For the text-containing cell, return its midpoint in (X, Y) coordinate format. 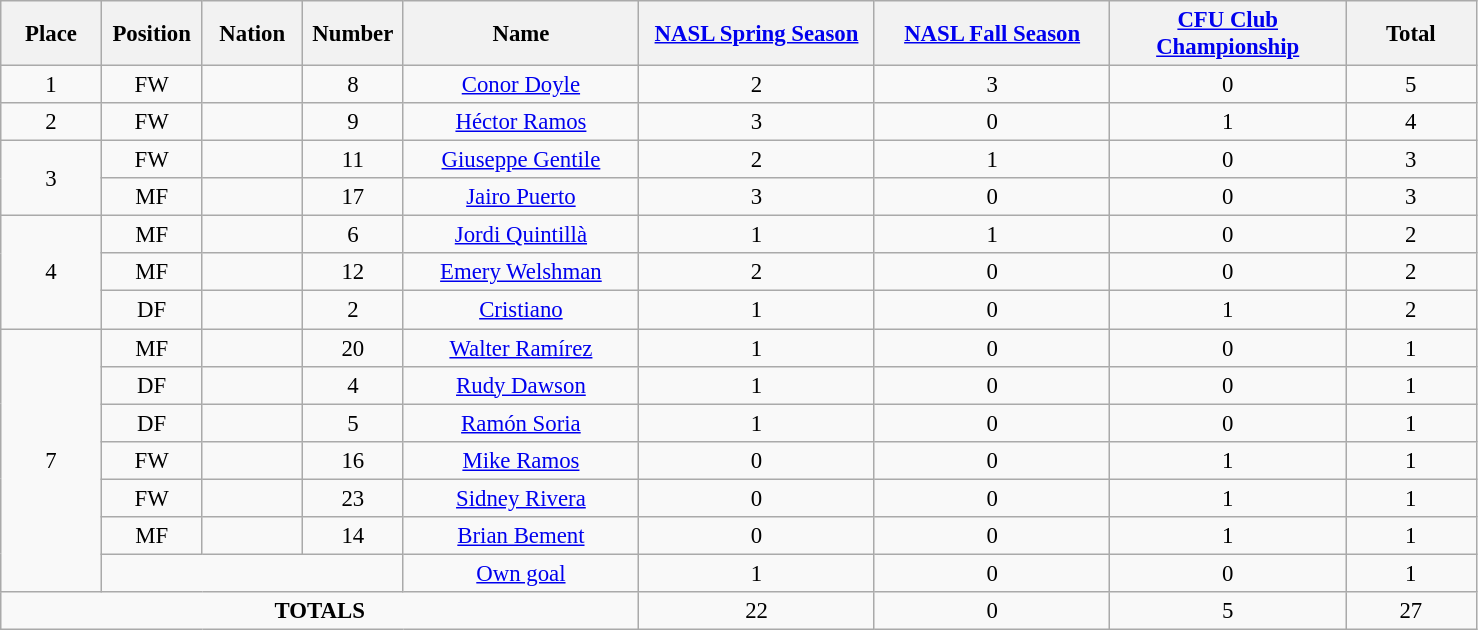
16 (354, 460)
Rudy Dawson (521, 385)
Own goal (521, 573)
6 (354, 235)
Jordi Quintillà (521, 235)
Number (354, 34)
8 (354, 85)
Nation (252, 34)
7 (52, 460)
CFU Club Championship (1228, 34)
12 (354, 273)
Giuseppe Gentile (521, 160)
14 (354, 536)
Walter Ramírez (521, 348)
Héctor Ramos (521, 122)
Brian Bement (521, 536)
Cristiano (521, 310)
Name (521, 34)
27 (1412, 611)
Mike Ramos (521, 460)
Emery Welshman (521, 273)
Place (52, 34)
23 (354, 498)
Total (1412, 34)
17 (354, 197)
Conor Doyle (521, 85)
Position (152, 34)
20 (354, 348)
NASL Spring Season (757, 34)
NASL Fall Season (992, 34)
9 (354, 122)
Jairo Puerto (521, 197)
11 (354, 160)
Sidney Rivera (521, 498)
22 (757, 611)
Ramón Soria (521, 423)
TOTALS (320, 611)
